For the text-containing cell, return its midpoint in [X, Y] coordinate format. 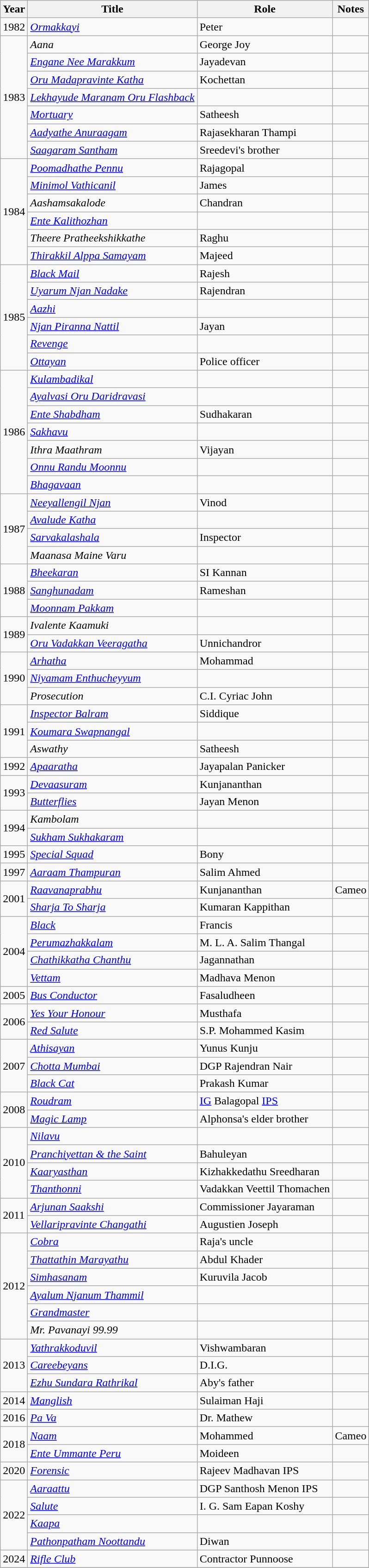
Thattathin Marayathu [112, 1259]
1991 [14, 731]
Rajeev Madhavan IPS [264, 1471]
2007 [14, 1066]
Pathonpatham Noottandu [112, 1541]
Njan Piranna Nattil [112, 326]
M. L. A. Salim Thangal [264, 942]
Pa Va [112, 1418]
Bhagavaan [112, 484]
Moonnam Pakkam [112, 608]
Minimol Vathicanil [112, 185]
Year [14, 9]
Forensic [112, 1471]
Jayan Menon [264, 802]
Neeyallengil Njan [112, 502]
Aazhi [112, 309]
2006 [14, 1022]
Jayan [264, 326]
Rifle Club [112, 1559]
Uyarum Njan Nadake [112, 291]
Commissioner Jayaraman [264, 1207]
Mr. Pavanayi 99.99 [112, 1330]
Aaraattu [112, 1488]
Majeed [264, 256]
Aby's father [264, 1383]
Vadakkan Veettil Thomachen [264, 1189]
Kaapa [112, 1524]
Prakash Kumar [264, 1084]
Vellaripravinte Changathi [112, 1224]
Jayadevan [264, 62]
Lekhayude Maranam Oru Flashback [112, 97]
1990 [14, 678]
Aswathy [112, 749]
Athisayan [112, 1048]
Title [112, 9]
Kuruvila Jacob [264, 1277]
2014 [14, 1401]
Ithra Maathram [112, 449]
1992 [14, 766]
Rajendran [264, 291]
Ayalum Njanum Thammil [112, 1295]
1993 [14, 793]
Magic Lamp [112, 1119]
Saagaram Santham [112, 150]
Fasaludheen [264, 995]
Inspector [264, 538]
Contractor Punnoose [264, 1559]
Sreedevi's brother [264, 150]
Alphonsa's elder brother [264, 1119]
Sakhavu [112, 432]
2012 [14, 1286]
Avalude Katha [112, 520]
Peter [264, 27]
2013 [14, 1365]
Aana [112, 44]
Yes Your Honour [112, 1013]
2008 [14, 1110]
Naam [112, 1436]
Black Cat [112, 1084]
Niyamam Enthucheyyum [112, 678]
Notes [351, 9]
Oru Vadakkan Veeragatha [112, 643]
Rajagopal [264, 167]
1989 [14, 634]
Mohammed [264, 1436]
1982 [14, 27]
Kaaryasthan [112, 1171]
Pranchiyettan & the Saint [112, 1154]
Jayapalan Panicker [264, 766]
Raghu [264, 238]
Bahuleyan [264, 1154]
1984 [14, 211]
Sarvakalashala [112, 538]
Unnichandror [264, 643]
Ente Ummante Peru [112, 1453]
1983 [14, 97]
Vijayan [264, 449]
Bheekaran [112, 573]
Kambolam [112, 819]
2005 [14, 995]
Sudhakaran [264, 414]
Vishwambaran [264, 1348]
Careebeyans [112, 1365]
Police officer [264, 361]
2020 [14, 1471]
2018 [14, 1444]
Thirakkil Alppa Samayam [112, 256]
Poomadhathe Pennu [112, 167]
Moideen [264, 1453]
Prosecution [112, 696]
1995 [14, 855]
Red Salute [112, 1030]
Chandran [264, 203]
Ente Shabdham [112, 414]
Salim Ahmed [264, 872]
Kochettan [264, 80]
Apaaratha [112, 766]
DGP Rajendran Nair [264, 1066]
Madhava Menon [264, 978]
1986 [14, 432]
Yunus Kunju [264, 1048]
Bony [264, 855]
Special Squad [112, 855]
Chathikkatha Chanthu [112, 960]
2016 [14, 1418]
Raja's uncle [264, 1242]
1987 [14, 528]
Ezhu Sundara Rathrikal [112, 1383]
Abdul Khader [264, 1259]
Koumara Swapnangal [112, 731]
C.I. Cyriac John [264, 696]
Mohammad [264, 661]
Jagannathan [264, 960]
Bus Conductor [112, 995]
Kizhakkedathu Sreedharan [264, 1171]
Vinod [264, 502]
Butterflies [112, 802]
Inspector Balram [112, 713]
Kumaran Kappithan [264, 907]
2010 [14, 1163]
Aashamsakalode [112, 203]
Role [264, 9]
Diwan [264, 1541]
Augustien Joseph [264, 1224]
Revenge [112, 344]
Mortuary [112, 115]
S.P. Mohammed Kasim [264, 1030]
Arhatha [112, 661]
Siddique [264, 713]
James [264, 185]
1985 [14, 317]
Salute [112, 1506]
Cobra [112, 1242]
1997 [14, 872]
D.I.G. [264, 1365]
George Joy [264, 44]
Musthafa [264, 1013]
Chotta Mumbai [112, 1066]
Sulaiman Haji [264, 1401]
Ottayan [112, 361]
2022 [14, 1515]
Yathrakkoduvil [112, 1348]
Francis [264, 925]
Onnu Randu Moonnu [112, 467]
Sanghunadam [112, 590]
SI Kannan [264, 573]
2001 [14, 899]
Dr. Mathew [264, 1418]
2024 [14, 1559]
Ormakkayi [112, 27]
Ivalente Kaamuki [112, 626]
Theere Pratheekshikkathe [112, 238]
Sukham Sukhakaram [112, 837]
Grandmaster [112, 1312]
Rajesh [264, 273]
Ente Kalithozhan [112, 221]
Aaraam Thampuran [112, 872]
2004 [14, 951]
Manglish [112, 1401]
DGP Santhosh Menon IPS [264, 1488]
Kulambadikal [112, 379]
Black [112, 925]
2011 [14, 1215]
Oru Madapravinte Katha [112, 80]
Maanasa Maine Varu [112, 555]
I. G. Sam Eapan Koshy [264, 1506]
Arjunan Saakshi [112, 1207]
Rajasekharan Thampi [264, 132]
Thanthonni [112, 1189]
Perumazhakkalam [112, 942]
Vettam [112, 978]
Ayalvasi Oru Daridravasi [112, 397]
Roudram [112, 1101]
Engane Nee Marakkum [112, 62]
Sharja To Sharja [112, 907]
IG Balagopal IPS [264, 1101]
Aadyathe Anuraagam [112, 132]
Black Mail [112, 273]
Nilavu [112, 1136]
Devaasuram [112, 784]
Simhasanam [112, 1277]
Raavanaprabhu [112, 890]
1988 [14, 590]
Rameshan [264, 590]
1994 [14, 828]
